Determine the (x, y) coordinate at the center of the cell enclosing the given text.  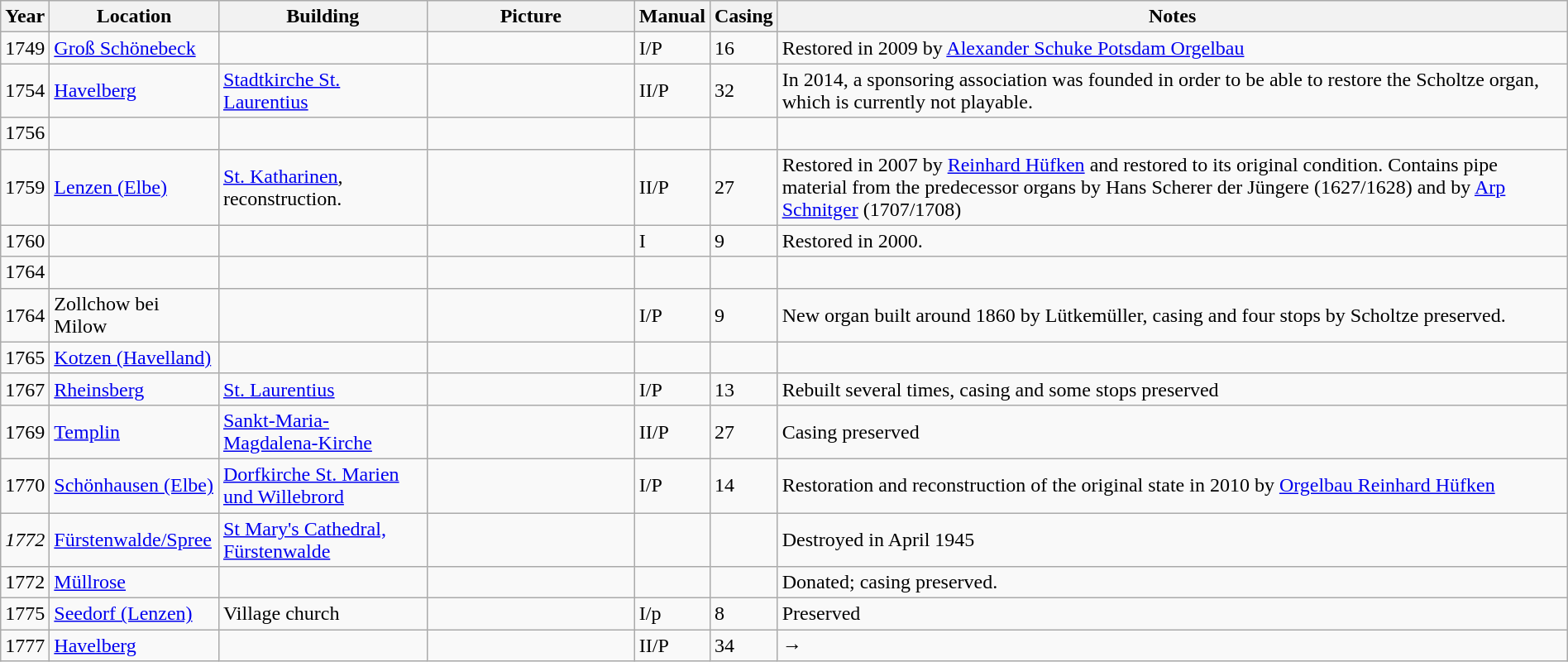
16 (743, 48)
Seedorf (Lenzen) (134, 614)
St Mary's Cathedral, Fürstenwalde (323, 540)
34 (743, 645)
Fürstenwalde/Spree (134, 540)
Destroyed in April 1945 (1173, 540)
8 (743, 614)
1770 (25, 485)
Rheinsberg (134, 389)
1767 (25, 389)
Schönhausen (Elbe) (134, 485)
14 (743, 485)
Building (323, 17)
Preserved (1173, 614)
Restored in 2000. (1173, 241)
→ (1173, 645)
1777 (25, 645)
Restoration and reconstruction of the original state in 2010 by Orgelbau Reinhard Hüfken (1173, 485)
Casing preserved (1173, 432)
Kotzen (Havelland) (134, 357)
1754 (25, 91)
1749 (25, 48)
Sankt-Maria-Magdalena-Kirche (323, 432)
Templin (134, 432)
Stadtkirche St. Laurentius (323, 91)
Year (25, 17)
Picture (531, 17)
Rebuilt several times, casing and some stops preserved (1173, 389)
1769 (25, 432)
32 (743, 91)
In 2014, a sponsoring association was founded in order to be able to restore the Scholtze organ, which is currently not playable. (1173, 91)
Notes (1173, 17)
Donated; casing preserved. (1173, 583)
Restored in 2009 by Alexander Schuke Potsdam Orgelbau (1173, 48)
New organ built around 1860 by Lütkemüller, casing and four stops by Scholtze preserved. (1173, 314)
1765 (25, 357)
St. Laurentius (323, 389)
Manual (672, 17)
1775 (25, 614)
1760 (25, 241)
Casing (743, 17)
Lenzen (Elbe) (134, 187)
Location (134, 17)
Groß Schönebeck (134, 48)
1756 (25, 133)
Zollchow bei Milow (134, 314)
Müllrose (134, 583)
1759 (25, 187)
I (672, 241)
I/p (672, 614)
Dorfkirche St. Marien und Willebrord (323, 485)
Village church (323, 614)
13 (743, 389)
St. Katharinen, reconstruction. (323, 187)
